Identify which cell holds the provided text, then report its [x, y] central coordinate. 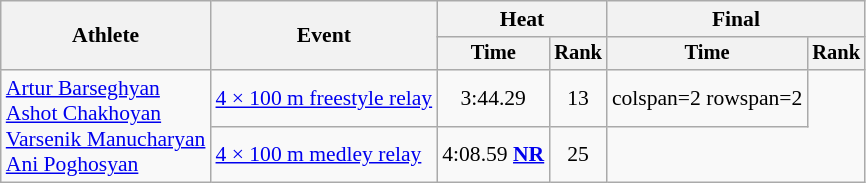
Artur BarseghyanAshot ChakhoyanVarsenik ManucharyanAni Poghosyan [106, 126]
Event [324, 36]
Athlete [106, 36]
Final [736, 19]
25 [578, 155]
4 × 100 m freestyle relay [324, 98]
colspan=2 rowspan=2 [708, 98]
3:44.29 [493, 98]
4:08.59 NR [493, 155]
4 × 100 m medley relay [324, 155]
13 [578, 98]
Heat [522, 19]
